Detect which cell encompasses the target text, then output its (X, Y) center coordinate. 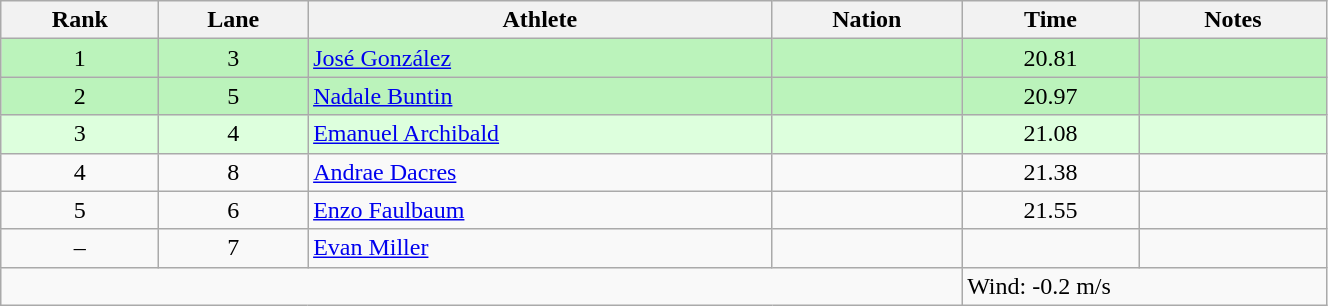
Nadale Buntin (540, 96)
Notes (1232, 20)
Emanuel Archibald (540, 134)
21.38 (1051, 172)
1 (80, 58)
8 (234, 172)
Nation (867, 20)
21.55 (1051, 210)
20.81 (1051, 58)
Athlete (540, 20)
21.08 (1051, 134)
6 (234, 210)
2 (80, 96)
Lane (234, 20)
Rank (80, 20)
7 (234, 248)
Wind: -0.2 m/s (1144, 286)
Time (1051, 20)
José González (540, 58)
Andrae Dacres (540, 172)
Enzo Faulbaum (540, 210)
Evan Miller (540, 248)
– (80, 248)
20.97 (1051, 96)
